Search for the cell housing the specified text and yield its (X, Y) center coordinate. 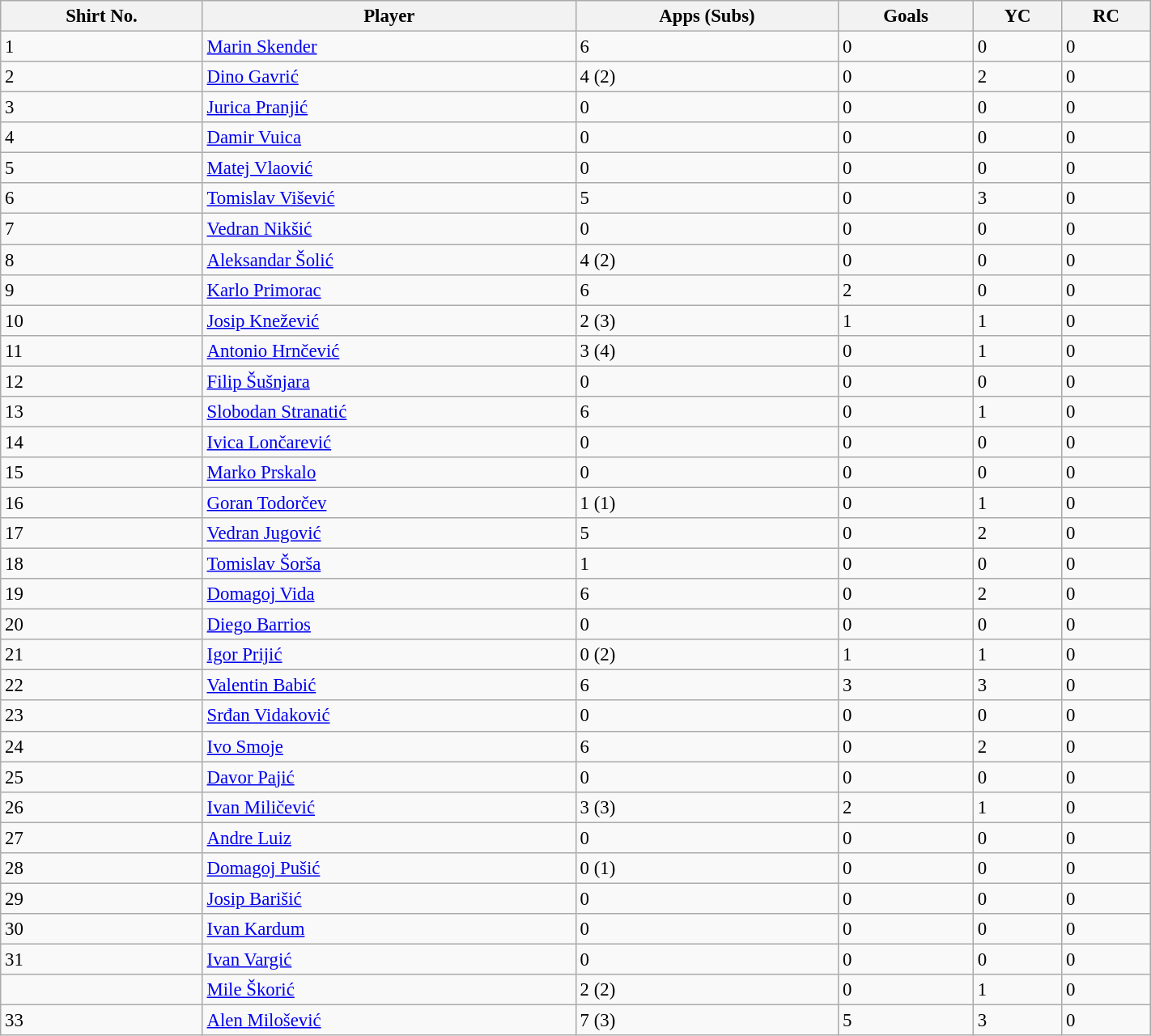
RC (1106, 16)
20 (102, 625)
3 (3) (707, 807)
Josip Barišić (389, 898)
10 (102, 321)
28 (102, 868)
8 (102, 260)
Marin Skender (389, 47)
2 (3) (707, 321)
25 (102, 777)
2 (2) (707, 990)
Ivan Miličević (389, 807)
15 (102, 473)
Ivan Kardum (389, 929)
Domagoj Vida (389, 594)
Marko Prskalo (389, 473)
24 (102, 746)
31 (102, 959)
Davor Pajić (389, 777)
4 (102, 138)
Damir Vuica (389, 138)
12 (102, 381)
Igor Prijić (389, 655)
YC (1017, 16)
3 (4) (707, 350)
22 (102, 686)
Domagoj Pušić (389, 868)
Srđan Vidaković (389, 716)
Karlo Primorac (389, 290)
Josip Knežević (389, 321)
Ivan Vargić (389, 959)
Slobodan Stranatić (389, 412)
18 (102, 564)
9 (102, 290)
11 (102, 350)
Matej Vlaović (389, 168)
Diego Barrios (389, 625)
Goran Todorčev (389, 503)
14 (102, 442)
Aleksandar Šolić (389, 260)
21 (102, 655)
Alen Milošević (389, 1021)
Dino Gavrić (389, 77)
Filip Šušnjara (389, 381)
Ivo Smoje (389, 746)
0 (1) (707, 868)
1 (1) (707, 503)
27 (102, 838)
7 (3) (707, 1021)
26 (102, 807)
0 (2) (707, 655)
17 (102, 533)
Tomislav Višević (389, 198)
Mile Škorić (389, 990)
29 (102, 898)
7 (102, 229)
Shirt No. (102, 16)
30 (102, 929)
16 (102, 503)
Tomislav Šorša (389, 564)
33 (102, 1021)
Jurica Pranjić (389, 108)
Vedran Nikšić (389, 229)
Apps (Subs) (707, 16)
Valentin Babić (389, 686)
Ivica Lončarević (389, 442)
13 (102, 412)
Goals (907, 16)
Vedran Jugović (389, 533)
19 (102, 594)
23 (102, 716)
Player (389, 16)
Andre Luiz (389, 838)
Antonio Hrnčević (389, 350)
